Detect which cell encompasses the target text, then output its [X, Y] center coordinate. 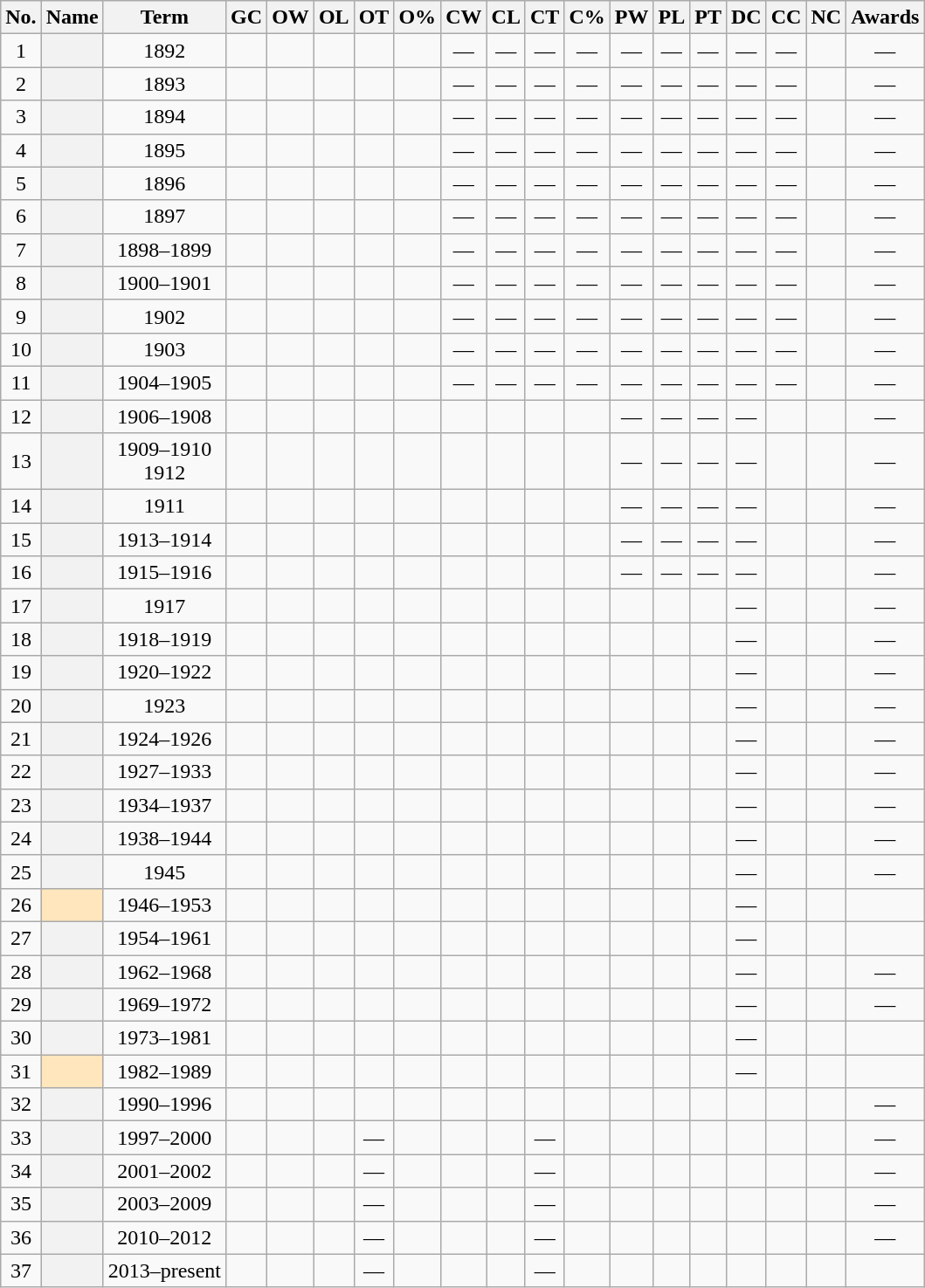
1990–1996 [164, 1105]
1934–1937 [164, 805]
No. [21, 17]
27 [21, 938]
12 [21, 417]
1913–1914 [164, 540]
16 [21, 573]
1909–19101912 [164, 461]
11 [21, 382]
2010–2012 [164, 1237]
OW [291, 17]
1892 [164, 51]
20 [21, 706]
1902 [164, 316]
1927–1933 [164, 772]
31 [21, 1071]
23 [21, 805]
24 [21, 838]
Name [72, 17]
1904–1905 [164, 382]
3 [21, 117]
O% [418, 17]
1973–1981 [164, 1038]
Awards [886, 17]
1945 [164, 871]
1895 [164, 150]
CW [464, 17]
15 [21, 540]
1962–1968 [164, 972]
PT [708, 17]
1898–1899 [164, 250]
OL [334, 17]
1954–1961 [164, 938]
28 [21, 972]
1938–1944 [164, 838]
36 [21, 1237]
35 [21, 1204]
GC [246, 17]
1946–1953 [164, 905]
DC [746, 17]
10 [21, 349]
1997–2000 [164, 1138]
34 [21, 1171]
1924–1926 [164, 739]
1923 [164, 706]
1917 [164, 606]
4 [21, 150]
1897 [164, 217]
2001–2002 [164, 1171]
CC [786, 17]
1915–1916 [164, 573]
1906–1908 [164, 417]
Term [164, 17]
1982–1989 [164, 1071]
1893 [164, 84]
1918–1919 [164, 639]
1969–1972 [164, 1005]
1903 [164, 349]
OT [374, 17]
14 [21, 506]
1896 [164, 183]
NC [826, 17]
6 [21, 217]
1920–1922 [164, 672]
CL [506, 17]
21 [21, 739]
PW [632, 17]
8 [21, 283]
2003–2009 [164, 1204]
2 [21, 84]
19 [21, 672]
32 [21, 1105]
7 [21, 250]
2013–present [164, 1271]
17 [21, 606]
PL [672, 17]
5 [21, 183]
22 [21, 772]
30 [21, 1038]
1894 [164, 117]
25 [21, 871]
37 [21, 1271]
26 [21, 905]
1 [21, 51]
18 [21, 639]
29 [21, 1005]
CT [544, 17]
1911 [164, 506]
1900–1901 [164, 283]
C% [587, 17]
33 [21, 1138]
9 [21, 316]
13 [21, 461]
